Detect which cell encompasses the target text, then output its (x, y) center coordinate. 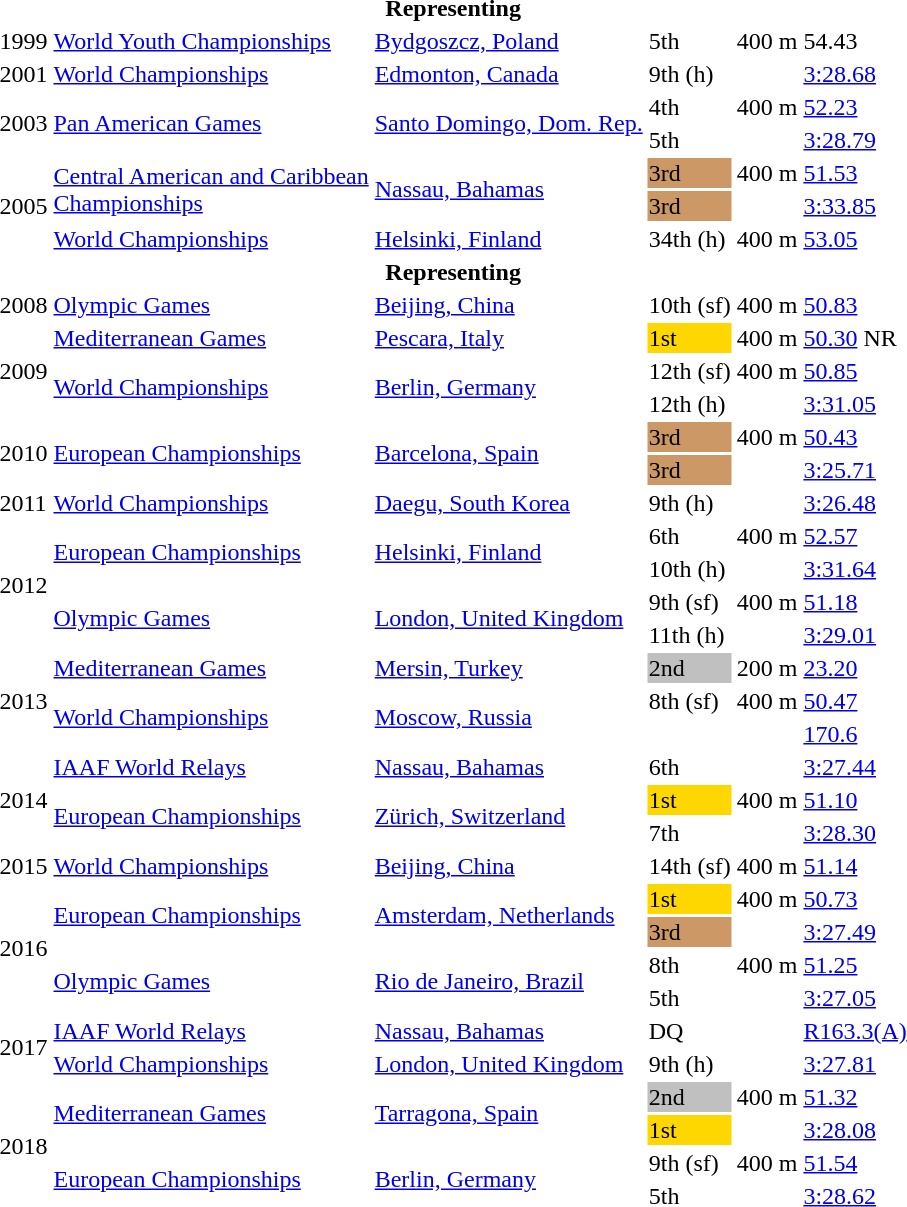
12th (sf) (690, 371)
Moscow, Russia (508, 718)
8th (690, 965)
Tarragona, Spain (508, 1114)
12th (h) (690, 404)
Zürich, Switzerland (508, 816)
7th (690, 833)
World Youth Championships (211, 41)
Pescara, Italy (508, 338)
Bydgoszcz, Poland (508, 41)
Rio de Janeiro, Brazil (508, 982)
Amsterdam, Netherlands (508, 916)
34th (h) (690, 239)
Barcelona, Spain (508, 454)
Berlin, Germany (508, 388)
Edmonton, Canada (508, 74)
10th (h) (690, 569)
Pan American Games (211, 124)
200 m (767, 668)
10th (sf) (690, 305)
Mersin, Turkey (508, 668)
11th (h) (690, 635)
Santo Domingo, Dom. Rep. (508, 124)
DQ (690, 1031)
Central American and CaribbeanChampionships (211, 190)
14th (sf) (690, 866)
4th (690, 107)
Daegu, South Korea (508, 503)
8th (sf) (690, 701)
